Detect which cell encompasses the target text, then output its [X, Y] center coordinate. 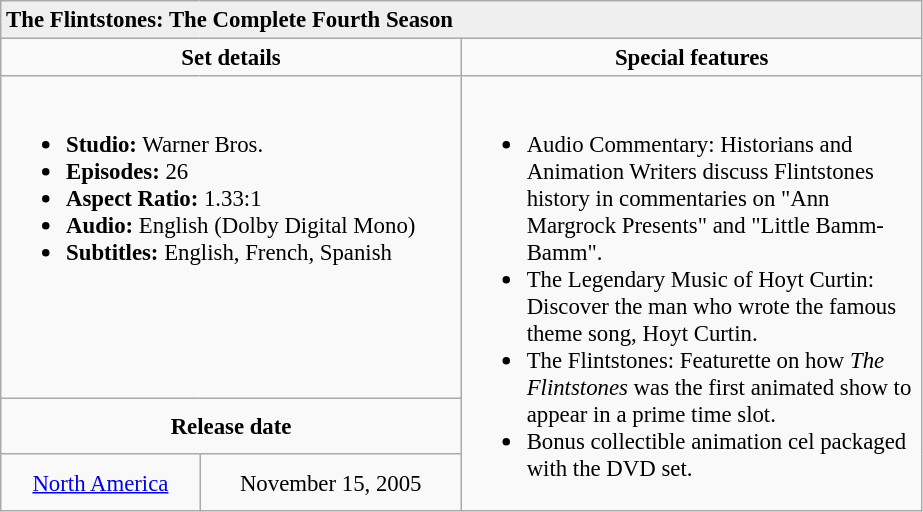
Special features [692, 58]
North America [100, 483]
November 15, 2005 [330, 483]
Set details [232, 58]
The Flintstones: The Complete Fourth Season [462, 20]
Release date [232, 427]
Studio: Warner Bros.Episodes: 26Aspect Ratio: 1.33:1Audio: English (Dolby Digital Mono)Subtitles: English, French, Spanish [232, 238]
